Return (X, Y) of the center of cell containing provided text 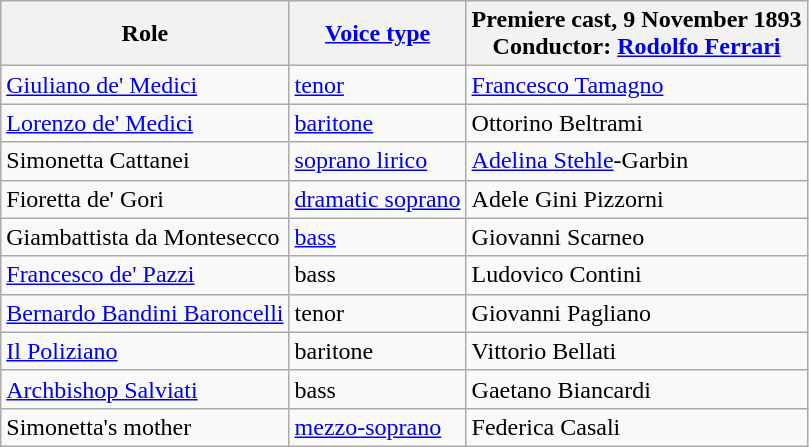
Giambattista da Montesecco (145, 237)
Simonetta's mother (145, 427)
Ludovico Contini (636, 275)
Giuliano de' Medici (145, 85)
Premiere cast, 9 November 1893Conductor: Rodolfo Ferrari (636, 34)
Vittorio Bellati (636, 351)
Lorenzo de' Medici (145, 123)
Role (145, 34)
Archbishop Salviati (145, 389)
Giovanni Pagliano (636, 313)
mezzo-soprano (378, 427)
Francesco de' Pazzi (145, 275)
Ottorino Beltrami (636, 123)
Francesco Tamagno (636, 85)
Il Poliziano (145, 351)
Bernardo Bandini Baroncelli (145, 313)
Simonetta Cattanei (145, 161)
Gaetano Biancardi (636, 389)
Federica Casali (636, 427)
Adele Gini Pizzorni (636, 199)
Fioretta de' Gori (145, 199)
Giovanni Scarneo (636, 237)
soprano lirico (378, 161)
Adelina Stehle-Garbin (636, 161)
dramatic soprano (378, 199)
Voice type (378, 34)
